Detect which cell encompasses the target text, then output its (x, y) center coordinate. 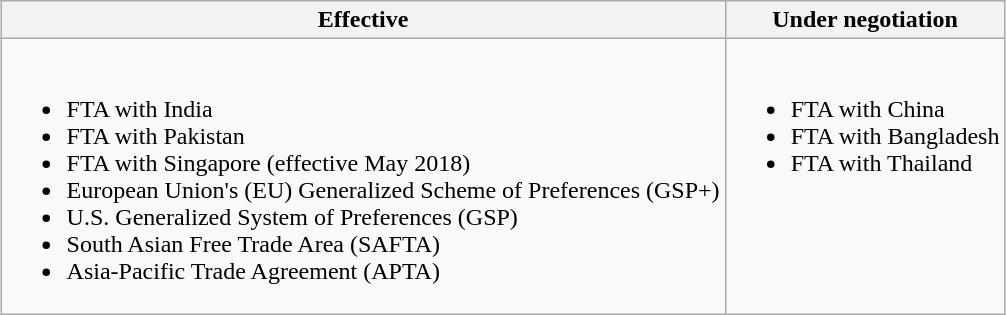
Under negotiation (865, 20)
Effective (363, 20)
FTA with ChinaFTA with Bangladesh FTA with Thailand (865, 176)
